Identify which cell holds the provided text, then report its (X, Y) central coordinate. 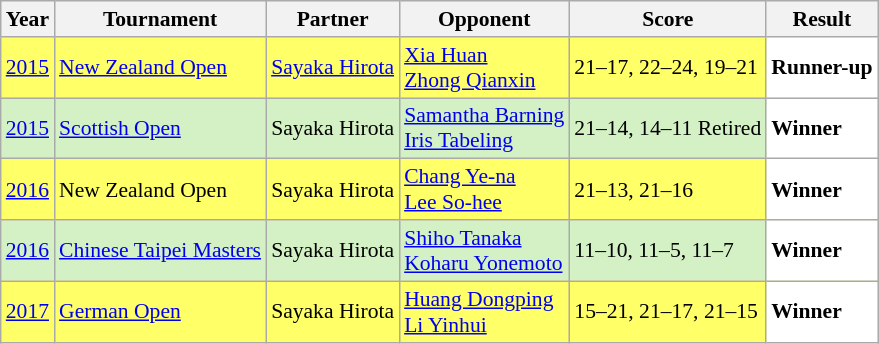
2017 (28, 312)
15–21, 21–17, 21–15 (668, 312)
11–10, 11–5, 11–7 (668, 250)
Score (668, 19)
Opponent (484, 19)
Chang Ye-na Lee So-hee (484, 190)
Year (28, 19)
Result (822, 19)
Xia Huan Zhong Qianxin (484, 68)
21–17, 22–24, 19–21 (668, 68)
Chinese Taipei Masters (160, 250)
21–14, 14–11 Retired (668, 128)
Tournament (160, 19)
Huang Dongping Li Yinhui (484, 312)
German Open (160, 312)
21–13, 21–16 (668, 190)
Shiho Tanaka Koharu Yonemoto (484, 250)
Runner-up (822, 68)
Samantha Barning Iris Tabeling (484, 128)
Partner (332, 19)
Scottish Open (160, 128)
